For the text-containing cell, return its midpoint in [x, y] coordinate format. 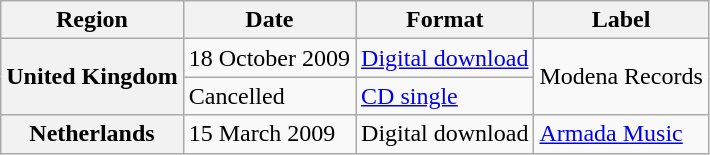
Cancelled [269, 96]
Label [621, 20]
United Kingdom [92, 77]
Armada Music [621, 134]
Format [445, 20]
15 March 2009 [269, 134]
Modena Records [621, 77]
Date [269, 20]
CD single [445, 96]
Region [92, 20]
18 October 2009 [269, 58]
Netherlands [92, 134]
